Return the [x, y] coordinate for the center point of the cell that contains the specified text.  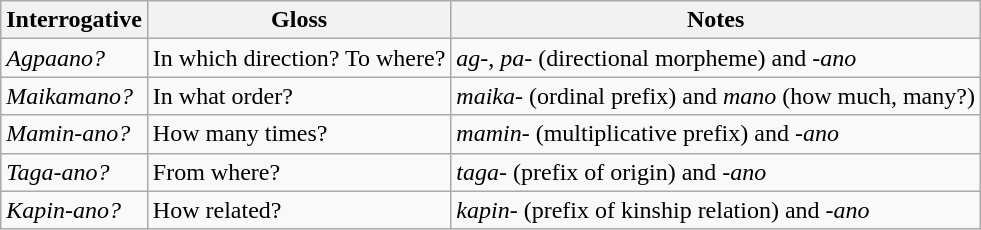
In what order? [298, 96]
taga- (prefix of origin) and -ano [716, 172]
From where? [298, 172]
In which direction? To where? [298, 58]
Notes [716, 20]
mamin- (multiplicative prefix) and -ano [716, 134]
Kapin-ano? [74, 210]
How many times? [298, 134]
kapin- (prefix of kinship relation) and -ano [716, 210]
Interrogative [74, 20]
maika- (ordinal prefix) and mano (how much, many?) [716, 96]
ag-, pa- (directional morpheme) and -ano [716, 58]
How related? [298, 210]
Agpaano? [74, 58]
Gloss [298, 20]
Taga-ano? [74, 172]
Mamin-ano? [74, 134]
Maikamano? [74, 96]
